Find where the given text appears and provide that cell's center as [X, Y] coordinate. 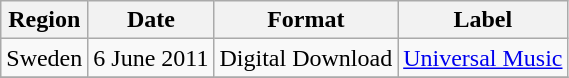
Region [44, 20]
Digital Download [306, 58]
6 June 2011 [151, 58]
Label [483, 20]
Date [151, 20]
Format [306, 20]
Sweden [44, 58]
Universal Music [483, 58]
